Detect which cell encompasses the target text, then output its (X, Y) center coordinate. 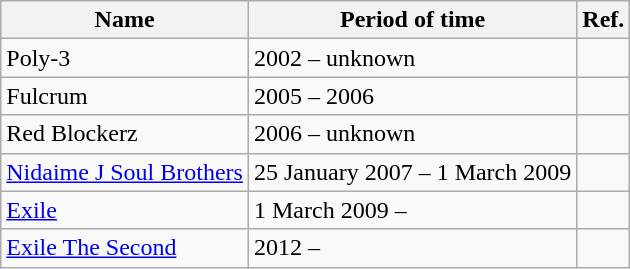
Ref. (604, 20)
2012 – (412, 248)
Exile (125, 210)
Period of time (412, 20)
Red Blockerz (125, 134)
Fulcrum (125, 96)
2005 – 2006 (412, 96)
Poly-3 (125, 58)
2002 – unknown (412, 58)
2006 – unknown (412, 134)
25 January 2007 – 1 March 2009 (412, 172)
1 March 2009 – (412, 210)
Nidaime J Soul Brothers (125, 172)
Name (125, 20)
Exile The Second (125, 248)
